Determine the (x, y) coordinate at the center of the cell enclosing the given text.  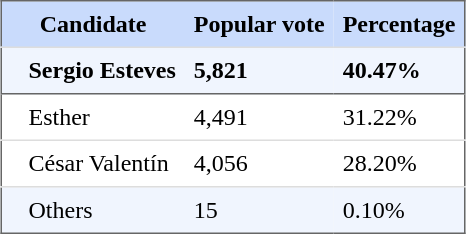
4,491 (260, 117)
Sergio Esteves (102, 70)
15 (260, 210)
28.20% (400, 163)
Percentage (400, 24)
Others (102, 210)
5,821 (260, 70)
0.10% (400, 210)
Esther (102, 117)
31.22% (400, 117)
40.47% (400, 70)
Popular vote (260, 24)
4,056 (260, 163)
César Valentín (102, 163)
Candidate (93, 24)
